Output the (x, y) coordinate of the center of the cell containing the given text.  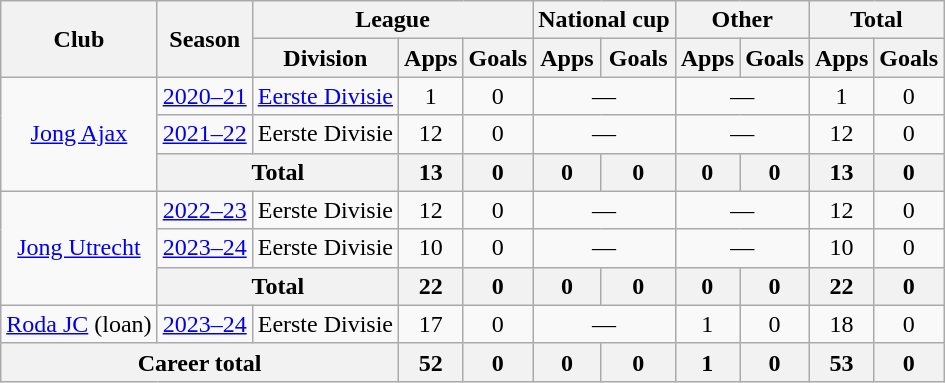
Other (742, 20)
League (392, 20)
Career total (200, 362)
18 (841, 324)
53 (841, 362)
2020–21 (204, 96)
National cup (604, 20)
2021–22 (204, 134)
Jong Ajax (79, 134)
52 (431, 362)
2022–23 (204, 210)
17 (431, 324)
Division (325, 58)
Jong Utrecht (79, 248)
Season (204, 39)
Club (79, 39)
Roda JC (loan) (79, 324)
